For the text-containing cell, return its midpoint in [X, Y] coordinate format. 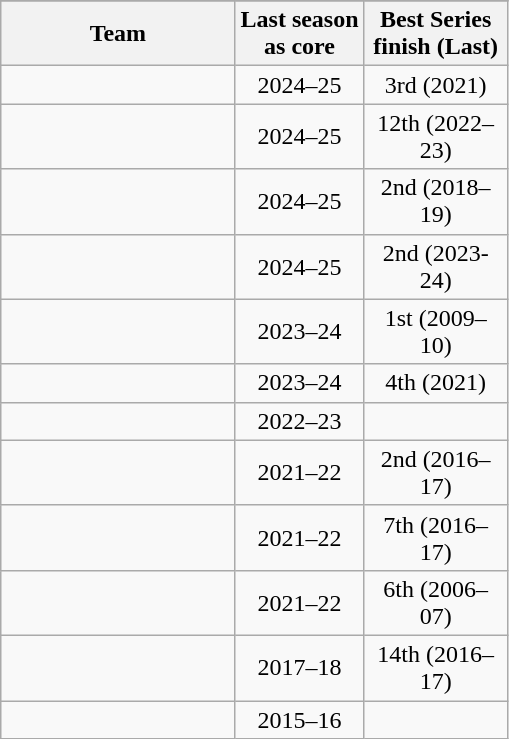
12th (2022–23) [436, 136]
Last season as core [300, 34]
2015–16 [300, 719]
2nd (2016–17) [436, 472]
7th (2016–17) [436, 538]
2022–23 [300, 421]
1st (2009–10) [436, 332]
6th (2006–07) [436, 602]
4th (2021) [436, 383]
Best Series finish (Last) [436, 34]
Team [118, 34]
2nd (2018–19) [436, 202]
2nd (2023-24) [436, 266]
14th (2016–17) [436, 668]
3rd (2021) [436, 85]
2017–18 [300, 668]
